For the text-containing cell, return its midpoint in (x, y) coordinate format. 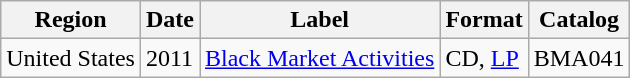
Black Market Activities (320, 58)
Format (484, 20)
BMA041 (579, 58)
United States (71, 58)
Region (71, 20)
CD, LP (484, 58)
Catalog (579, 20)
Label (320, 20)
2011 (170, 58)
Date (170, 20)
